Return (x, y) of the center of cell containing provided text 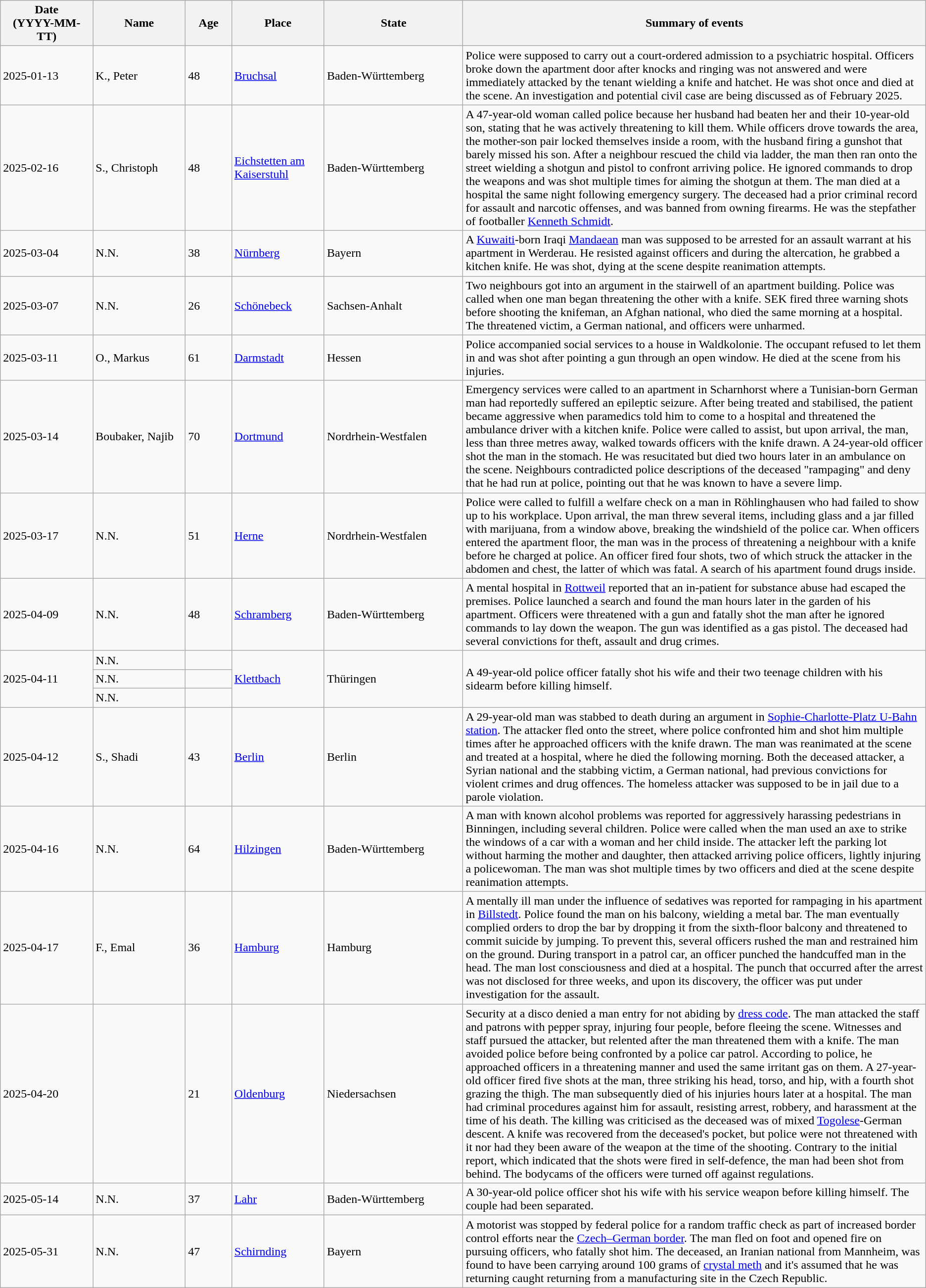
61 (209, 358)
2025-03-07 (46, 306)
Name (139, 23)
Summary of events (694, 23)
A 49-year-old police officer fatally shot his wife and their two teenage children with his sidearm before killing himself. (694, 679)
47 (209, 1251)
2025-02-16 (46, 168)
K., Peter (139, 75)
Klettbach (278, 679)
Date(YYYY-MM-TT) (46, 23)
43 (209, 757)
2025-04-16 (46, 849)
38 (209, 253)
51 (209, 535)
Bruchsal (278, 75)
2025-04-11 (46, 679)
2025-03-14 (46, 436)
2025-05-14 (46, 1199)
2025-03-11 (46, 358)
S., Christoph (139, 168)
Age (209, 23)
64 (209, 849)
Eichstetten am Kaiserstuhl (278, 168)
Thüringen (394, 679)
21 (209, 1094)
Boubaker, Najib (139, 436)
26 (209, 306)
Schönebeck (278, 306)
Nürnberg (278, 253)
2025-03-04 (46, 253)
Hessen (394, 358)
2025-01-13 (46, 75)
Herne (278, 535)
O., Markus (139, 358)
Lahr (278, 1199)
37 (209, 1199)
2025-04-20 (46, 1094)
Schirnding (278, 1251)
Dortmund (278, 436)
2025-04-17 (46, 948)
Oldenburg (278, 1094)
2025-03-17 (46, 535)
70 (209, 436)
A 30-year-old police officer shot his wife with his service weapon before killing himself. The couple had been separated. (694, 1199)
S., Shadi (139, 757)
36 (209, 948)
State (394, 23)
Hilzingen (278, 849)
Niedersachsen (394, 1094)
Place (278, 23)
Darmstadt (278, 358)
F., Emal (139, 948)
2025-04-09 (46, 614)
2025-05-31 (46, 1251)
Schramberg (278, 614)
2025-04-12 (46, 757)
Sachsen-Anhalt (394, 306)
